Scan for the cell matching the given text and deliver its [x, y] coordinate at center. 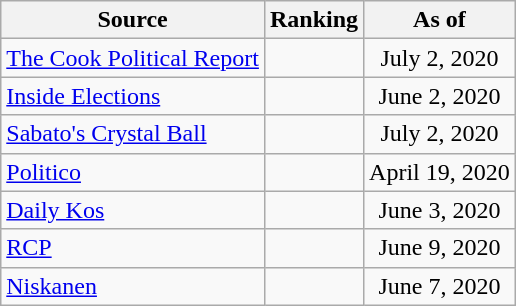
April 19, 2020 [440, 172]
Inside Elections [133, 96]
Sabato's Crystal Ball [133, 134]
As of [440, 20]
Daily Kos [133, 210]
Niskanen [133, 286]
June 3, 2020 [440, 210]
Source [133, 20]
Ranking [314, 20]
Politico [133, 172]
The Cook Political Report [133, 58]
June 2, 2020 [440, 96]
June 7, 2020 [440, 286]
RCP [133, 248]
June 9, 2020 [440, 248]
